Locate the cell with the specified text and output its (x, y) center coordinate. 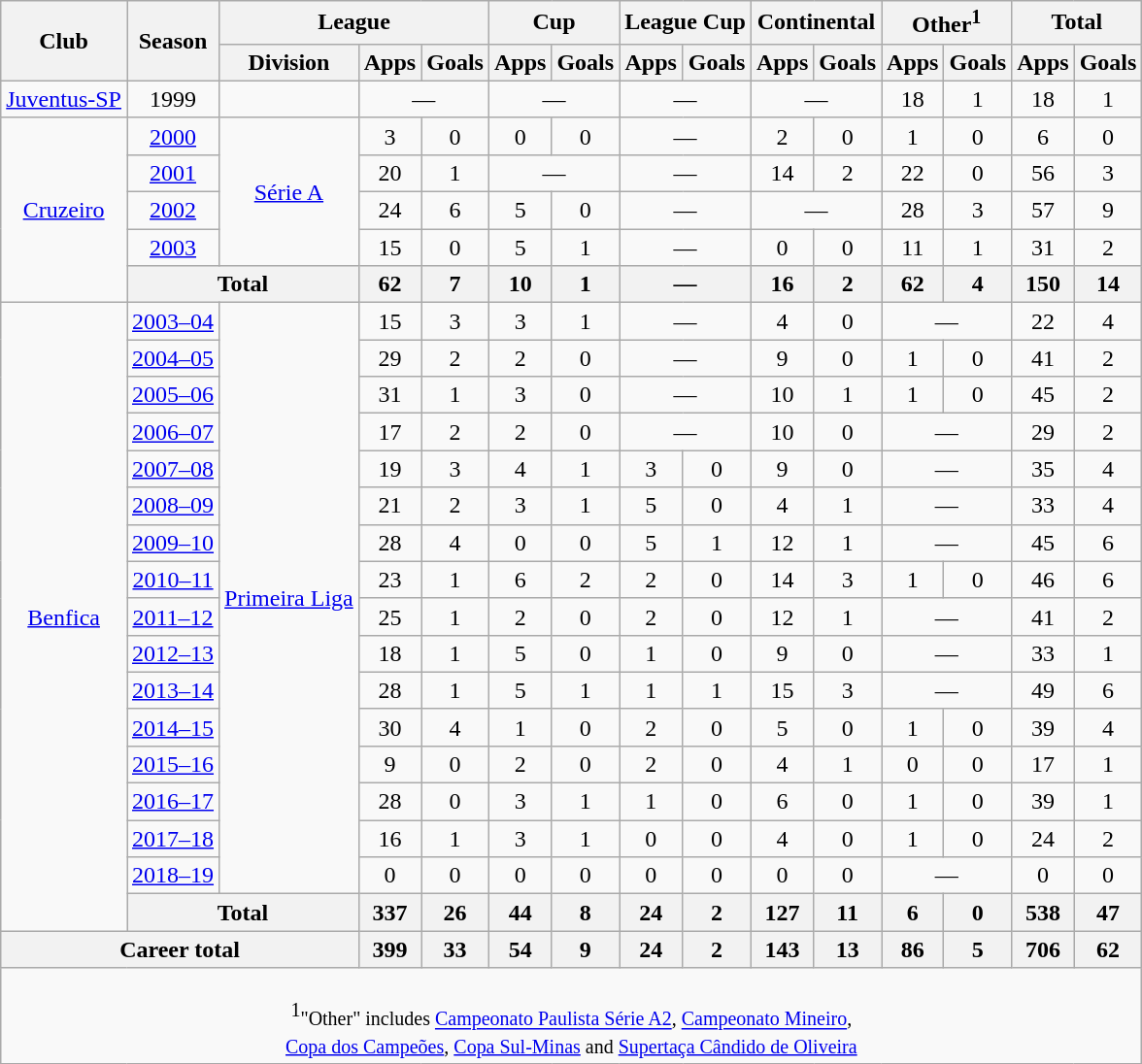
2007–08 (173, 469)
150 (1043, 284)
399 (389, 949)
2018–19 (173, 876)
2001 (173, 173)
2003 (173, 248)
Other1 (947, 23)
2006–07 (173, 432)
13 (848, 949)
2017–18 (173, 839)
21 (389, 506)
2011–12 (173, 616)
2003–04 (173, 321)
35 (1043, 469)
8 (586, 913)
2010–11 (173, 580)
46 (1043, 580)
54 (520, 949)
Cruzeiro (64, 210)
57 (1043, 211)
Juventus-SP (64, 99)
1999 (173, 99)
Continental (816, 23)
2004–05 (173, 358)
Club (64, 41)
Season (173, 41)
2009–10 (173, 543)
26 (455, 913)
25 (389, 616)
30 (389, 727)
2012–13 (173, 653)
Primeira Liga (289, 598)
56 (1043, 173)
Cup (554, 23)
86 (913, 949)
7 (455, 284)
44 (520, 913)
2005–06 (173, 395)
2015–16 (173, 764)
1"Other" includes Campeonato Paulista Série A2, Campeonato Mineiro,Copa dos Campeões, Copa Sul-Minas and Supertaça Cândido de Oliveira (571, 1015)
2008–09 (173, 506)
20 (389, 173)
2013–14 (173, 690)
2014–15 (173, 727)
League (354, 23)
2002 (173, 211)
49 (1043, 690)
19 (389, 469)
2016–17 (173, 802)
706 (1043, 949)
Career total (181, 949)
127 (782, 913)
League Cup (686, 23)
143 (782, 949)
Série A (289, 191)
Benfica (64, 617)
47 (1108, 913)
538 (1043, 913)
Division (289, 62)
337 (389, 913)
2000 (173, 136)
23 (389, 580)
